Detect which cell encompasses the target text, then output its (X, Y) center coordinate. 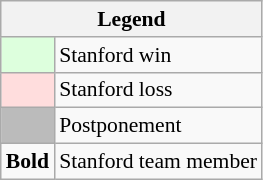
Legend (132, 19)
Postponement (158, 126)
Stanford win (158, 55)
Stanford loss (158, 90)
Bold (28, 162)
Stanford team member (158, 162)
